For the text-containing cell, return its midpoint in [x, y] coordinate format. 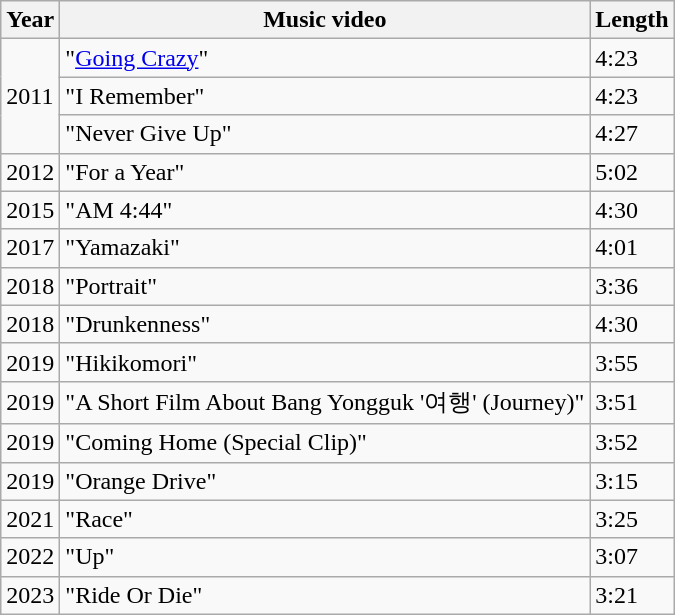
"Race" [325, 519]
2011 [30, 96]
3:51 [632, 402]
3:21 [632, 595]
5:02 [632, 172]
2015 [30, 210]
"For a Year" [325, 172]
3:36 [632, 286]
2022 [30, 557]
"Hikikomori" [325, 362]
4:27 [632, 134]
Music video [325, 20]
"Orange Drive" [325, 481]
Length [632, 20]
2023 [30, 595]
"Drunkenness" [325, 324]
"A Short Film About Bang Yongguk '여행' (Journey)" [325, 402]
"Portrait" [325, 286]
2021 [30, 519]
"Coming Home (Special Clip)" [325, 443]
3:52 [632, 443]
2017 [30, 248]
"Ride Or Die" [325, 595]
"AM 4:44" [325, 210]
3:15 [632, 481]
4:01 [632, 248]
Year [30, 20]
"Never Give Up" [325, 134]
"Yamazaki" [325, 248]
"Up" [325, 557]
"Going Crazy" [325, 58]
"I Remember" [325, 96]
3:07 [632, 557]
3:25 [632, 519]
2012 [30, 172]
3:55 [632, 362]
